Detect which cell encompasses the target text, then output its [X, Y] center coordinate. 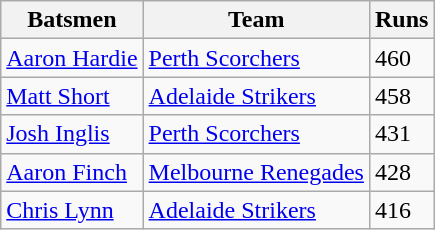
460 [401, 58]
Melbourne Renegades [256, 172]
Batsmen [72, 20]
Josh Inglis [72, 134]
Matt Short [72, 96]
458 [401, 96]
416 [401, 210]
Team [256, 20]
Runs [401, 20]
428 [401, 172]
Aaron Finch [72, 172]
431 [401, 134]
Aaron Hardie [72, 58]
Chris Lynn [72, 210]
